Determine the [X, Y] coordinate at the center of the cell enclosing the given text.  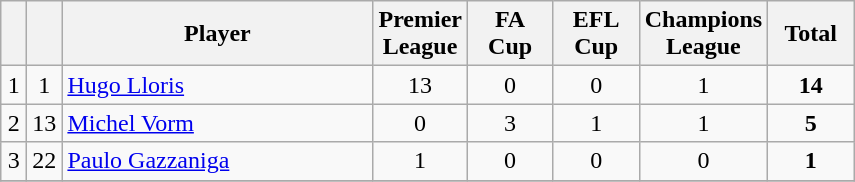
Michel Vorm [218, 123]
Player [218, 34]
Paulo Gazzaniga [218, 161]
Premier League [420, 34]
5 [811, 123]
EFL Cup [596, 34]
Total [811, 34]
2 [14, 123]
FA Cup [510, 34]
Hugo Lloris [218, 85]
22 [44, 161]
Champions League [703, 34]
14 [811, 85]
